Find where the given text appears and provide that cell's center as (X, Y) coordinate. 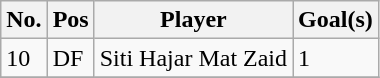
10 (24, 58)
1 (336, 58)
Pos (70, 20)
Goal(s) (336, 20)
Player (193, 20)
DF (70, 58)
No. (24, 20)
Siti Hajar Mat Zaid (193, 58)
